Provide the (x, y) coordinate of the cell's center where the given text is located.  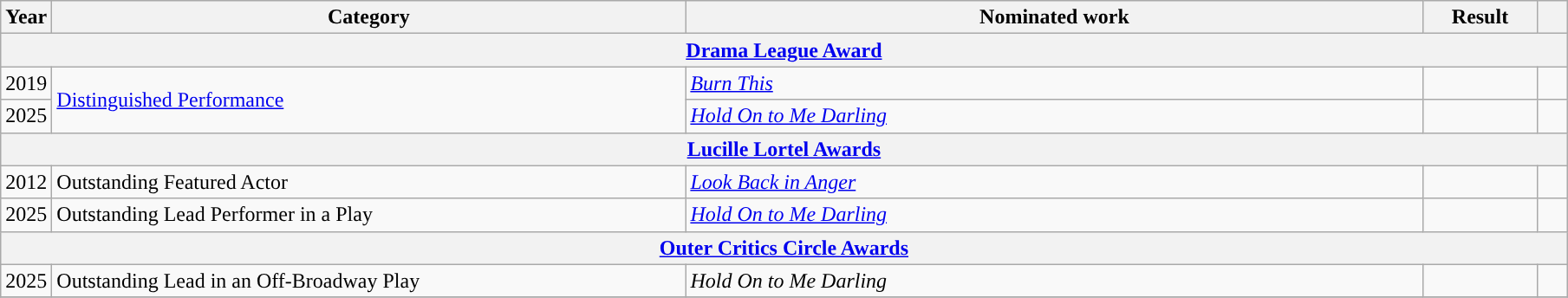
Outstanding Lead in an Off-Broadway Play (369, 281)
Look Back in Anger (1054, 182)
Distinguished Performance (369, 100)
Lucille Lortel Awards (784, 149)
Result (1480, 17)
Burn This (1054, 83)
Nominated work (1054, 17)
Outstanding Featured Actor (369, 182)
2019 (26, 83)
Category (369, 17)
Outer Critics Circle Awards (784, 248)
2012 (26, 182)
Year (26, 17)
Drama League Award (784, 50)
Outstanding Lead Performer in a Play (369, 215)
